Find where the given text appears and provide that cell's center as [x, y] coordinate. 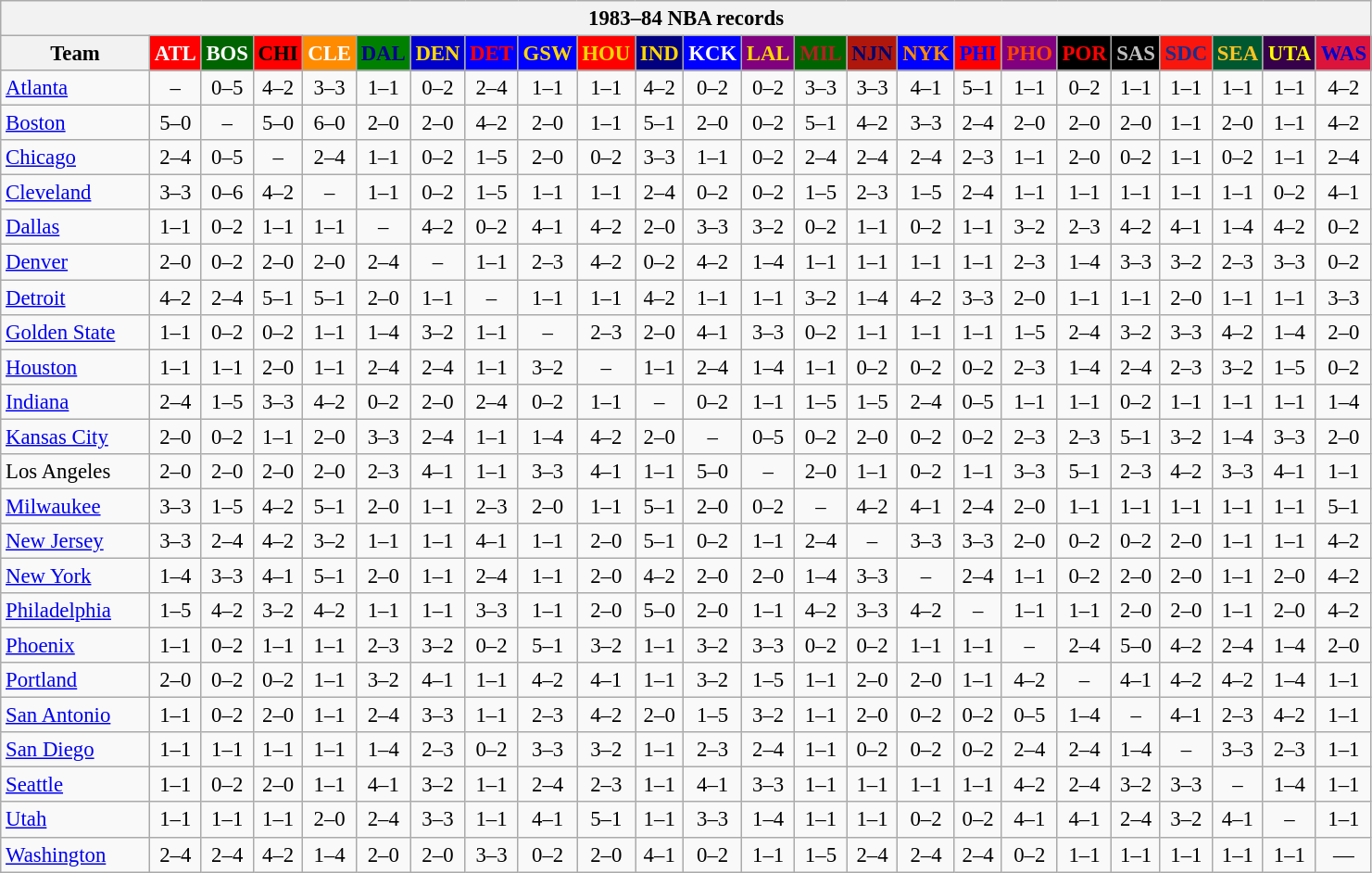
DAL [384, 54]
MIL [821, 54]
HOU [606, 54]
Houston [76, 367]
Detroit [76, 297]
SDC [1186, 54]
Philadelphia [76, 611]
Cleveland [76, 193]
GSW [548, 54]
Los Angeles [76, 472]
Chicago [76, 158]
Utah [76, 820]
6–0 [330, 123]
LAL [767, 54]
BOS [227, 54]
Portland [76, 680]
KCK [713, 54]
Golden State [76, 332]
San Antonio [76, 715]
CHI [278, 54]
0–6 [227, 193]
Milwaukee [76, 506]
DET [491, 54]
SEA [1238, 54]
1983–84 NBA records [686, 19]
POR [1084, 54]
Team [76, 54]
DEN [437, 54]
SAS [1136, 54]
WAS [1343, 54]
Denver [76, 262]
Indiana [76, 401]
Phoenix [76, 646]
San Diego [76, 750]
Atlanta [76, 88]
— [1343, 854]
Kansas City [76, 436]
New Jersey [76, 541]
New York [76, 576]
UTA [1290, 54]
PHO [1029, 54]
IND [660, 54]
Dallas [76, 227]
CLE [330, 54]
Seattle [76, 785]
Boston [76, 123]
NYK [926, 54]
PHI [978, 54]
Washington [76, 854]
ATL [175, 54]
NJN [873, 54]
